Determine the [X, Y] coordinate at the center of the cell enclosing the given text.  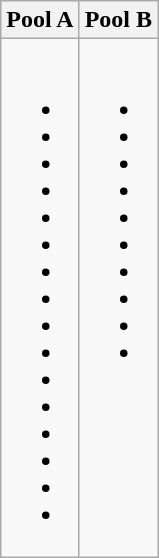
Pool A [40, 20]
Pool B [118, 20]
